Detect which cell encompasses the target text, then output its [x, y] center coordinate. 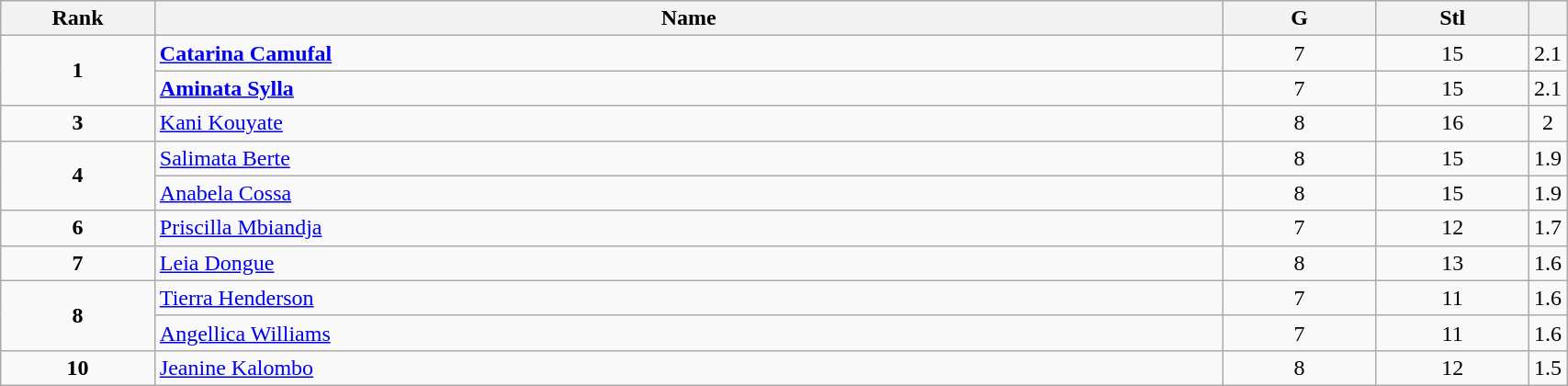
Aminata Sylla [689, 88]
4 [78, 176]
2 [1549, 123]
1.7 [1549, 228]
Priscilla Mbiandja [689, 228]
Rank [78, 18]
Tierra Henderson [689, 298]
Salimata Berte [689, 158]
6 [78, 228]
13 [1453, 263]
Leia Dongue [689, 263]
Jeanine Kalombo [689, 368]
3 [78, 123]
Catarina Camufal [689, 53]
Angellica Williams [689, 333]
16 [1453, 123]
1 [78, 71]
1.5 [1549, 368]
Kani Kouyate [689, 123]
10 [78, 368]
Anabela Cossa [689, 193]
Name [689, 18]
G [1299, 18]
Stl [1453, 18]
